Detect which cell encompasses the target text, then output its (x, y) center coordinate. 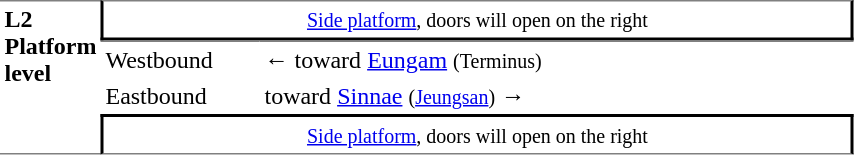
toward Sinnae (Jeungsan) → (557, 96)
← toward Eungam (Terminus) (557, 59)
Westbound (180, 59)
L2Platform level (50, 77)
Eastbound (180, 96)
